Output the (X, Y) coordinate of the center of the cell containing the given text.  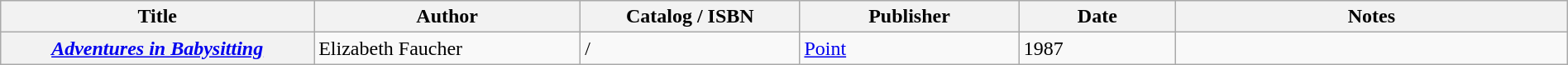
Point (910, 48)
Adventures in Babysitting (157, 48)
Notes (1372, 17)
Catalog / ISBN (690, 17)
1987 (1097, 48)
Publisher (910, 17)
/ (690, 48)
Elizabeth Faucher (447, 48)
Date (1097, 17)
Title (157, 17)
Author (447, 17)
